Pinpoint the cell where the given text exists, returning its [X, Y] midpoint coordinate. 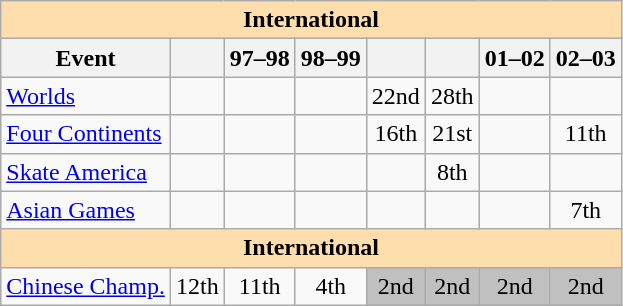
02–03 [586, 58]
98–99 [330, 58]
12th [197, 286]
16th [396, 134]
Skate America [86, 172]
28th [452, 96]
4th [330, 286]
22nd [396, 96]
8th [452, 172]
7th [586, 210]
Chinese Champ. [86, 286]
21st [452, 134]
Four Continents [86, 134]
01–02 [514, 58]
97–98 [260, 58]
Worlds [86, 96]
Asian Games [86, 210]
Event [86, 58]
